Determine the (X, Y) coordinate at the center of the cell enclosing the given text.  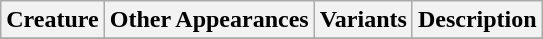
Variants (363, 20)
Other Appearances (209, 20)
Creature (52, 20)
Description (477, 20)
